Search for the cell housing the specified text and yield its (x, y) center coordinate. 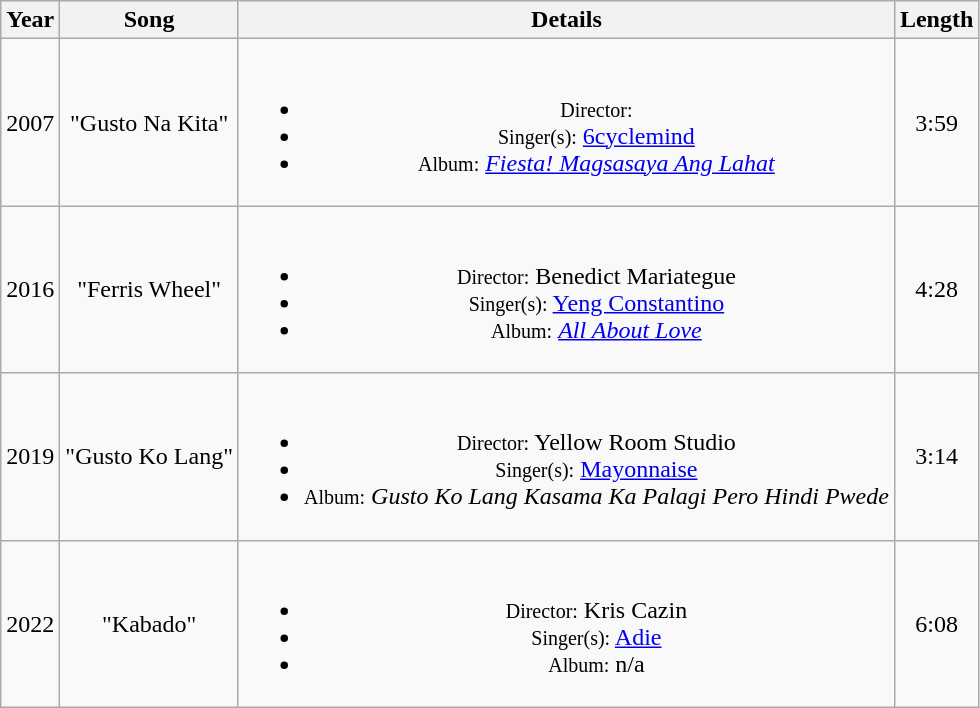
3:14 (936, 456)
Director: Kris CazinSinger(s): AdieAlbum: n/a (566, 624)
Director:Singer(s): 6cyclemindAlbum: Fiesta! Magsasaya Ang Lahat (566, 122)
6:08 (936, 624)
Song (150, 20)
Director: Yellow Room StudioSinger(s): MayonnaiseAlbum: Gusto Ko Lang Kasama Ka Palagi Pero Hindi Pwede (566, 456)
Year (30, 20)
Length (936, 20)
"Ferris Wheel" (150, 290)
"Kabado" (150, 624)
3:59 (936, 122)
Director: Benedict MariategueSinger(s): Yeng ConstantinoAlbum: All About Love (566, 290)
Details (566, 20)
4:28 (936, 290)
2007 (30, 122)
2016 (30, 290)
2022 (30, 624)
"Gusto Ko Lang" (150, 456)
"Gusto Na Kita" (150, 122)
2019 (30, 456)
